Provide the [X, Y] coordinate of the cell's center where the given text is located.  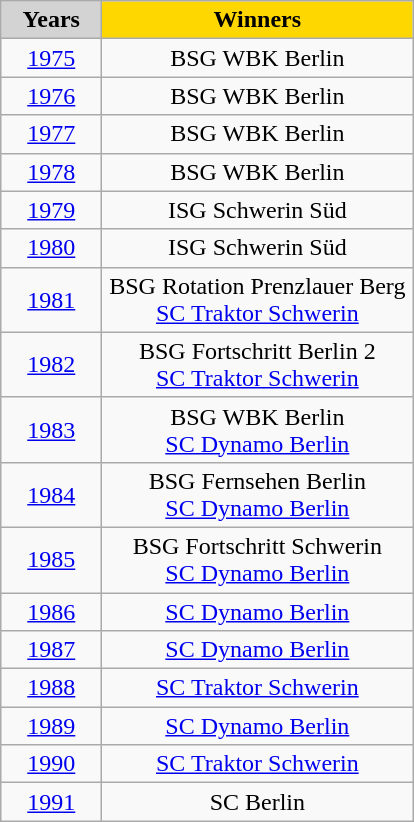
1977 [52, 134]
1979 [52, 210]
1984 [52, 494]
1990 [52, 764]
1991 [52, 802]
BSG Fortschritt Berlin 2 SC Traktor Schwerin [258, 364]
BSG Fortschritt Schwerin SC Dynamo Berlin [258, 560]
1975 [52, 58]
BSG Rotation Prenzlauer Berg SC Traktor Schwerin [258, 300]
1987 [52, 650]
BSG WBK Berlin SC Dynamo Berlin [258, 430]
1985 [52, 560]
1983 [52, 430]
Winners [258, 20]
Years [52, 20]
SC Berlin [258, 802]
1989 [52, 726]
1978 [52, 172]
1981 [52, 300]
1976 [52, 96]
1982 [52, 364]
BSG Fernsehen Berlin SC Dynamo Berlin [258, 494]
1986 [52, 611]
1980 [52, 248]
1988 [52, 688]
